Output the (x, y) coordinate of the center of the cell containing the given text.  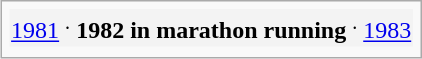
1981 . 1982 in marathon running . 1983 (212, 27)
